Extract the [x, y] coordinate from the center of the cell holding the provided text.  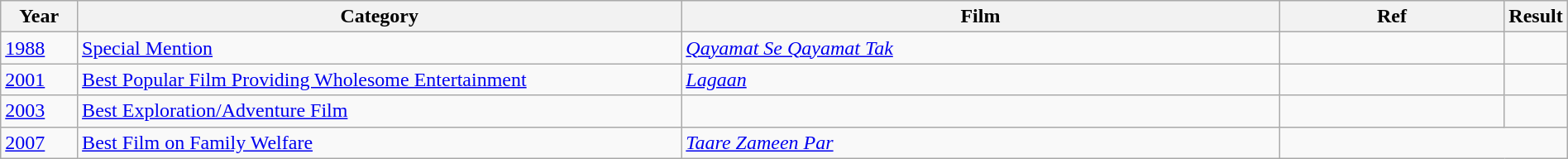
Qayamat Se Qayamat Tak [981, 48]
Year [40, 17]
Best Popular Film Providing Wholesome Entertainment [380, 79]
2007 [40, 142]
Ref [1392, 17]
Film [981, 17]
Special Mention [380, 48]
Result [1536, 17]
Lagaan [981, 79]
Category [380, 17]
Best Film on Family Welfare [380, 142]
2003 [40, 111]
Taare Zameen Par [981, 142]
1988 [40, 48]
2001 [40, 79]
Best Exploration/Adventure Film [380, 111]
